Output the (X, Y) coordinate of the center of the cell containing the given text.  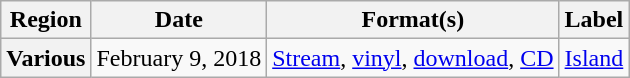
February 9, 2018 (179, 58)
Label (594, 20)
Date (179, 20)
Region (46, 20)
Format(s) (413, 20)
Various (46, 58)
Stream, vinyl, download, CD (413, 58)
Island (594, 58)
